Locate the cell with the specified text and output its [x, y] center coordinate. 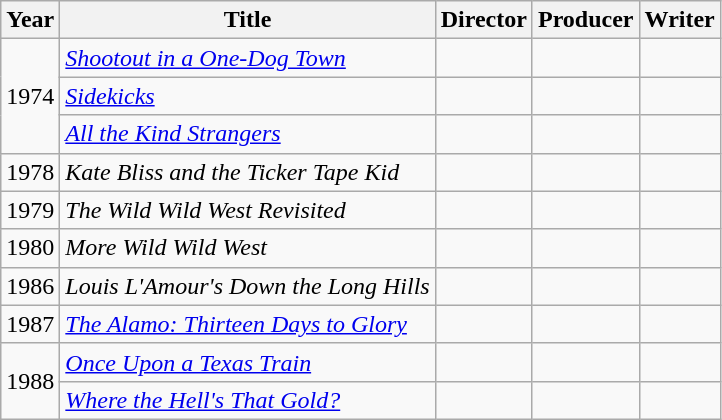
More Wild Wild West [248, 248]
1974 [30, 96]
Producer [586, 20]
Shootout in a One-Dog Town [248, 58]
1979 [30, 210]
1978 [30, 172]
Once Upon a Texas Train [248, 362]
1988 [30, 381]
Title [248, 20]
All the Kind Strangers [248, 134]
Director [484, 20]
Kate Bliss and the Ticker Tape Kid [248, 172]
Writer [680, 20]
1986 [30, 286]
Louis L'Amour's Down the Long Hills [248, 286]
The Wild Wild West Revisited [248, 210]
The Alamo: Thirteen Days to Glory [248, 324]
1987 [30, 324]
Sidekicks [248, 96]
Year [30, 20]
Where the Hell's That Gold? [248, 400]
1980 [30, 248]
